Return (X, Y) of the center of cell containing provided text 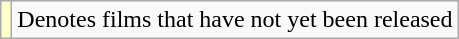
Denotes films that have not yet been released (235, 20)
